Determine the [X, Y] coordinate at the center of the cell enclosing the given text.  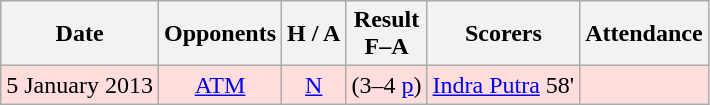
ResultF–A [386, 34]
Indra Putra 58' [504, 85]
Scorers [504, 34]
5 January 2013 [80, 85]
Attendance [644, 34]
N [314, 85]
(3–4 p) [386, 85]
ATM [220, 85]
H / A [314, 34]
Opponents [220, 34]
Date [80, 34]
